Return [x, y] of the center of cell containing provided text 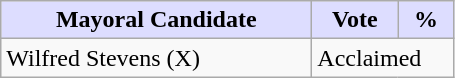
Vote [355, 20]
Acclaimed [383, 58]
Mayoral Candidate [156, 20]
% [426, 20]
Wilfred Stevens (X) [156, 58]
